Search for the cell housing the specified text and yield its [x, y] center coordinate. 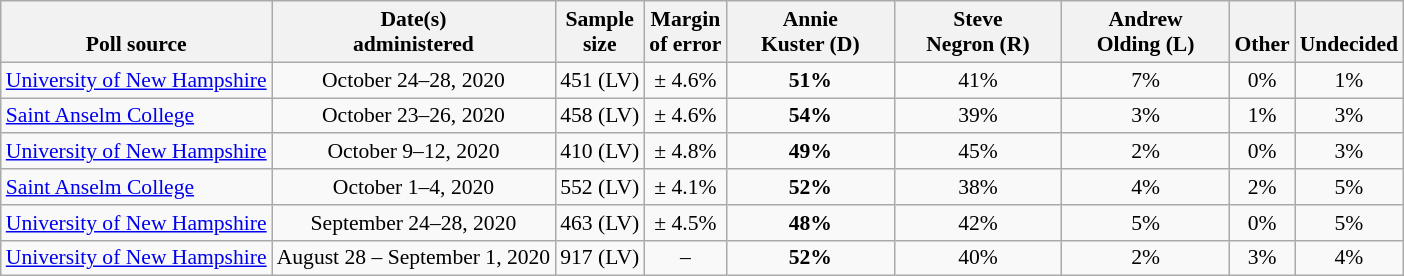
October 1–4, 2020 [414, 187]
Other [1262, 32]
39% [978, 116]
October 24–28, 2020 [414, 80]
7% [1146, 80]
40% [978, 258]
458 (LV) [600, 116]
± 4.1% [685, 187]
552 (LV) [600, 187]
48% [811, 223]
38% [978, 187]
45% [978, 152]
– [685, 258]
Date(s)administered [414, 32]
AnnieKuster (D) [811, 32]
± 4.5% [685, 223]
AndrewOlding (L) [1146, 32]
41% [978, 80]
54% [811, 116]
410 (LV) [600, 152]
Poll source [136, 32]
463 (LV) [600, 223]
451 (LV) [600, 80]
49% [811, 152]
Undecided [1349, 32]
51% [811, 80]
SteveNegron (R) [978, 32]
October 23–26, 2020 [414, 116]
917 (LV) [600, 258]
August 28 – September 1, 2020 [414, 258]
October 9–12, 2020 [414, 152]
Samplesize [600, 32]
± 4.8% [685, 152]
Marginof error [685, 32]
42% [978, 223]
September 24–28, 2020 [414, 223]
